Find where the given text appears and provide that cell's center as [X, Y] coordinate. 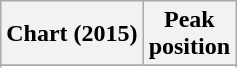
Chart (2015) [72, 34]
Peakposition [189, 34]
